Return (X, Y) of the center of cell containing provided text 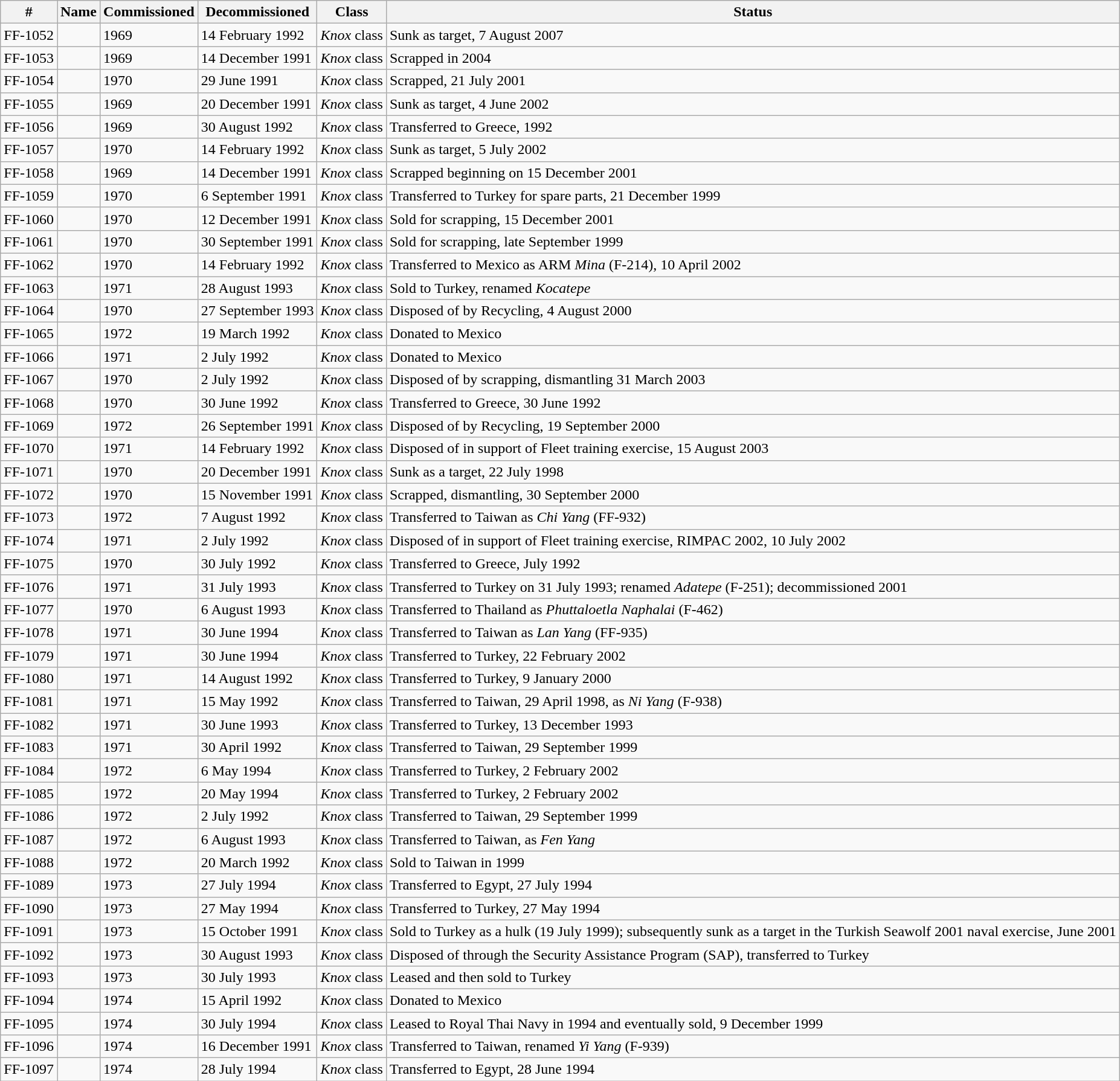
Sold for scrapping, 15 December 2001 (753, 219)
Transferred to Taiwan as Chi Yang (FF-932) (753, 518)
FF-1075 (29, 563)
FF-1088 (29, 862)
Leased and then sold to Turkey (753, 977)
Status (753, 12)
FF-1058 (29, 173)
FF-1056 (29, 127)
19 March 1992 (257, 334)
Transferred to Turkey on 31 July 1993; renamed Adatepe (F-251); decommissioned 2001 (753, 586)
Sold for scrapping, late September 1999 (753, 242)
Disposed of by Recycling, 4 August 2000 (753, 311)
15 May 1992 (257, 702)
FF-1068 (29, 403)
Transferred to Egypt, 28 June 1994 (753, 1070)
FF-1080 (29, 679)
Scrapped in 2004 (753, 58)
Sold to Turkey as a hulk (19 July 1999); subsequently sunk as a target in the Turkish Seawolf 2001 naval exercise, June 2001 (753, 931)
FF-1059 (29, 196)
27 May 1994 (257, 908)
Decommissioned (257, 12)
FF-1087 (29, 839)
FF-1063 (29, 288)
FF-1093 (29, 977)
FF-1061 (29, 242)
Scrapped, 21 July 2001 (753, 81)
Transferred to Taiwan, renamed Yi Yang (F-939) (753, 1047)
12 December 1991 (257, 219)
FF-1090 (29, 908)
Disposed of through the Security Assistance Program (SAP), transferred to Turkey (753, 954)
Transferred to Turkey, 22 February 2002 (753, 655)
# (29, 12)
14 August 1992 (257, 679)
FF-1065 (29, 334)
26 September 1991 (257, 426)
Leased to Royal Thai Navy in 1994 and eventually sold, 9 December 1999 (753, 1024)
30 July 1992 (257, 563)
FF-1076 (29, 586)
Sunk as target, 7 August 2007 (753, 35)
FF-1097 (29, 1070)
Transferred to Turkey, 13 December 1993 (753, 725)
Disposed of in support of Fleet training exercise, RIMPAC 2002, 10 July 2002 (753, 540)
Transferred to Greece, 1992 (753, 127)
Disposed of in support of Fleet training exercise, 15 August 2003 (753, 449)
27 September 1993 (257, 311)
28 July 1994 (257, 1070)
Disposed of by scrapping, dismantling 31 March 2003 (753, 380)
FF-1070 (29, 449)
FF-1096 (29, 1047)
FF-1060 (29, 219)
Transferred to Taiwan, as Fen Yang (753, 839)
FF-1095 (29, 1024)
Disposed of by Recycling, 19 September 2000 (753, 426)
FF-1062 (29, 265)
FF-1071 (29, 472)
FF-1074 (29, 540)
FF-1053 (29, 58)
FF-1064 (29, 311)
FF-1085 (29, 794)
Transferred to Greece, July 1992 (753, 563)
Sunk as target, 4 June 2002 (753, 104)
Transferred to Turkey, 27 May 1994 (753, 908)
27 July 1994 (257, 885)
FF-1066 (29, 357)
30 August 1992 (257, 127)
FF-1054 (29, 81)
FF-1086 (29, 816)
Transferred to Taiwan, 29 April 1998, as Ni Yang (F-938) (753, 702)
FF-1078 (29, 632)
30 September 1991 (257, 242)
31 July 1993 (257, 586)
FF-1091 (29, 931)
Transferred to Turkey, 9 January 2000 (753, 679)
20 March 1992 (257, 862)
30 July 1994 (257, 1024)
30 June 1993 (257, 725)
29 June 1991 (257, 81)
Sold to Turkey, renamed Kocatepe (753, 288)
FF-1069 (29, 426)
FF-1073 (29, 518)
FF-1067 (29, 380)
FF-1055 (29, 104)
FF-1083 (29, 748)
30 July 1993 (257, 977)
Commissioned (149, 12)
16 December 1991 (257, 1047)
FF-1079 (29, 655)
15 November 1991 (257, 495)
Transferred to Mexico as ARM Mina (F-214), 10 April 2002 (753, 265)
6 May 1994 (257, 771)
Scrapped beginning on 15 December 2001 (753, 173)
FF-1052 (29, 35)
Name (79, 12)
20 May 1994 (257, 794)
15 October 1991 (257, 931)
Transferred to Taiwan as Lan Yang (FF-935) (753, 632)
Sunk as target, 5 July 2002 (753, 150)
FF-1077 (29, 609)
30 June 1992 (257, 403)
Transferred to Thailand as Phuttaloetla Naphalai (F-462) (753, 609)
15 April 1992 (257, 1000)
Sunk as a target, 22 July 1998 (753, 472)
FF-1092 (29, 954)
30 April 1992 (257, 748)
FF-1082 (29, 725)
FF-1081 (29, 702)
FF-1084 (29, 771)
Sold to Taiwan in 1999 (753, 862)
FF-1094 (29, 1000)
7 August 1992 (257, 518)
Transferred to Greece, 30 June 1992 (753, 403)
FF-1057 (29, 150)
Scrapped, dismantling, 30 September 2000 (753, 495)
30 August 1993 (257, 954)
28 August 1993 (257, 288)
FF-1089 (29, 885)
6 September 1991 (257, 196)
Class (352, 12)
FF-1072 (29, 495)
Transferred to Turkey for spare parts, 21 December 1999 (753, 196)
Transferred to Egypt, 27 July 1994 (753, 885)
